Provide the [X, Y] coordinate of the cell's center where the given text is located.  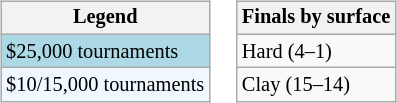
Clay (15–14) [316, 85]
$10/15,000 tournaments [105, 85]
Finals by surface [316, 18]
Legend [105, 18]
$25,000 tournaments [105, 51]
Hard (4–1) [316, 51]
